Capture the cell that displays the provided text and extract its (x, y) central coordinate. 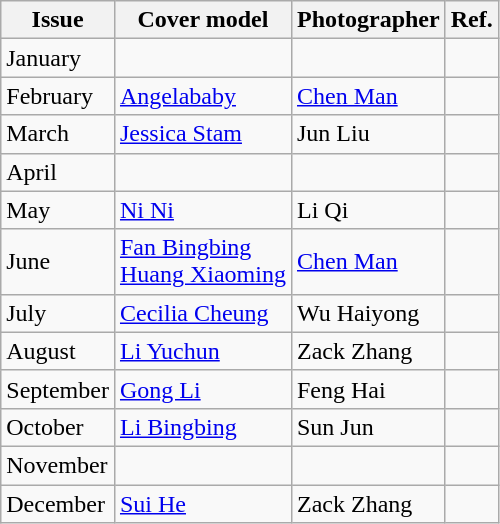
March (58, 134)
Li Qi (368, 210)
July (58, 313)
May (58, 210)
November (58, 465)
April (58, 172)
December (58, 503)
Cecilia Cheung (202, 313)
Sun Jun (368, 427)
Photographer (368, 20)
Issue (58, 20)
September (58, 389)
Feng Hai (368, 389)
August (58, 351)
Angelababy (202, 96)
Gong Li (202, 389)
Wu Haiyong (368, 313)
Cover model (202, 20)
October (58, 427)
Jun Liu (368, 134)
June (58, 262)
Jessica Stam (202, 134)
January (58, 58)
Li Yuchun (202, 351)
Li Bingbing (202, 427)
February (58, 96)
Ref. (472, 20)
Sui He (202, 503)
Fan BingbingHuang Xiaoming (202, 262)
Ni Ni (202, 210)
